Return the [x, y] coordinate for the center point of the cell that contains the specified text.  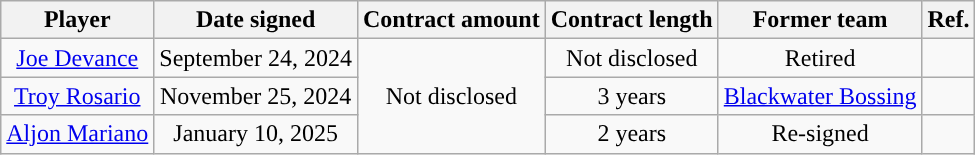
2 years [632, 134]
3 years [632, 96]
January 10, 2025 [256, 134]
Ref. [948, 20]
Troy Rosario [78, 96]
Former team [820, 20]
Re-signed [820, 134]
November 25, 2024 [256, 96]
September 24, 2024 [256, 58]
Retired [820, 58]
Contract length [632, 20]
Blackwater Bossing [820, 96]
Joe Devance [78, 58]
Aljon Mariano [78, 134]
Contract amount [451, 20]
Date signed [256, 20]
Player [78, 20]
